Capture the cell that displays the provided text and extract its [x, y] central coordinate. 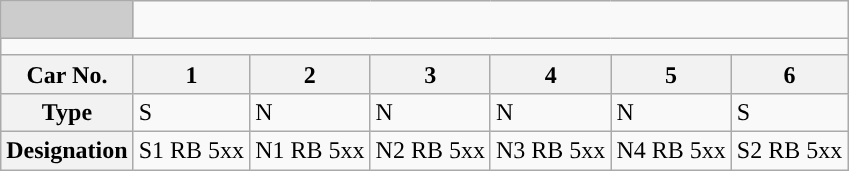
N2 RB 5xx [430, 150]
5 [671, 74]
S2 RB 5xx [789, 150]
Designation [67, 150]
N1 RB 5xx [310, 150]
S1 RB 5xx [191, 150]
4 [550, 74]
Type [67, 112]
N3 RB 5xx [550, 150]
6 [789, 74]
2 [310, 74]
N4 RB 5xx [671, 150]
3 [430, 74]
1 [191, 74]
Car No. [67, 74]
